Extract the [X, Y] coordinate from the center of the cell holding the provided text.  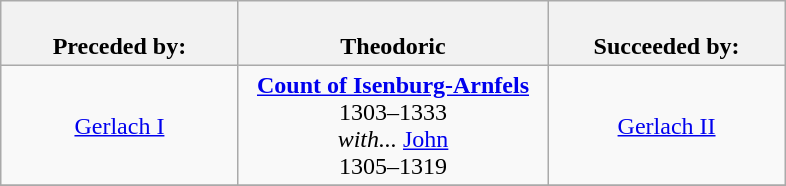
Succeeded by: [667, 34]
Count of Isenburg-Arnfels1303–1333with... John1305–1319 [392, 126]
Gerlach II [667, 126]
Gerlach I [119, 126]
Theodoric [392, 34]
Preceded by: [119, 34]
